Search for the cell housing the specified text and yield its [x, y] center coordinate. 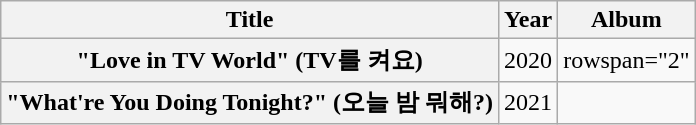
Year [528, 20]
2021 [528, 102]
Title [250, 20]
rowspan="2" [627, 60]
"Love in TV World" (TV를 켜요) [250, 60]
"What're You Doing Tonight?" (오늘 밤 뭐해?) [250, 102]
Album [627, 20]
2020 [528, 60]
